Find where the given text appears and provide that cell's center as [x, y] coordinate. 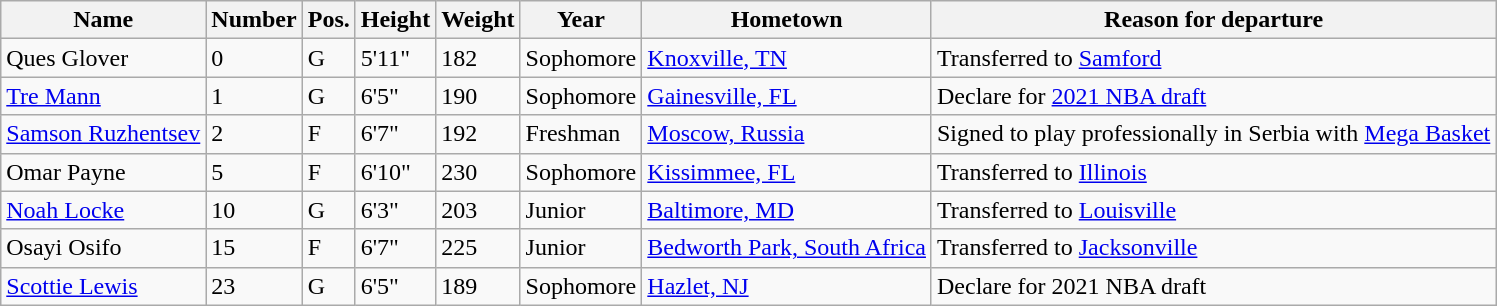
203 [478, 210]
6'10" [395, 172]
Weight [478, 20]
5'11" [395, 58]
6'3" [395, 210]
1 [254, 96]
Transferred to Samford [1213, 58]
Gainesville, FL [787, 96]
Hometown [787, 20]
225 [478, 248]
182 [478, 58]
5 [254, 172]
Ques Glover [104, 58]
Year [581, 20]
Osayi Osifo [104, 248]
Transferred to Louisville [1213, 210]
Baltimore, MD [787, 210]
Bedworth Park, South Africa [787, 248]
Scottie Lewis [104, 286]
192 [478, 134]
2 [254, 134]
Noah Locke [104, 210]
Samson Ruzhentsev [104, 134]
Transferred to Illinois [1213, 172]
Reason for departure [1213, 20]
23 [254, 286]
Kissimmee, FL [787, 172]
Hazlet, NJ [787, 286]
Knoxville, TN [787, 58]
Omar Payne [104, 172]
Signed to play professionally in Serbia with Mega Basket [1213, 134]
10 [254, 210]
Height [395, 20]
189 [478, 286]
Name [104, 20]
15 [254, 248]
Freshman [581, 134]
0 [254, 58]
Pos. [328, 20]
Transferred to Jacksonville [1213, 248]
190 [478, 96]
Tre Mann [104, 96]
Number [254, 20]
230 [478, 172]
Moscow, Russia [787, 134]
